From the cell containing the given text, extract its center point as (X, Y) coordinate. 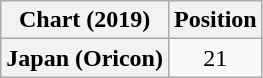
Position (215, 20)
Chart (2019) (85, 20)
Japan (Oricon) (85, 58)
21 (215, 58)
